Pinpoint the cell where the given text exists, returning its [X, Y] midpoint coordinate. 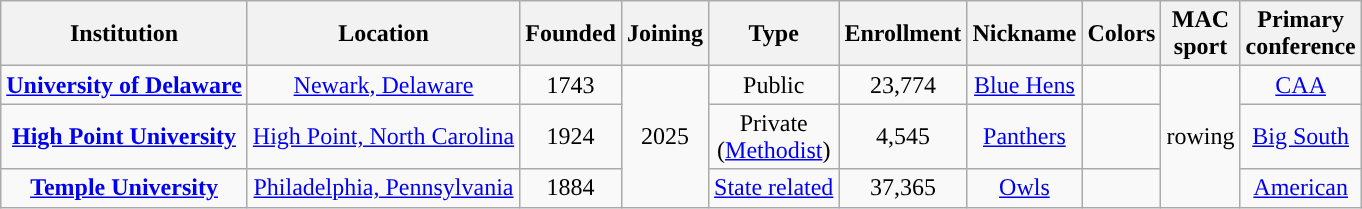
1924 [571, 136]
Enrollment [903, 34]
Type [774, 34]
1884 [571, 188]
Blue Hens [1024, 85]
rowing [1200, 136]
University of Delaware [124, 85]
Primaryconference [1300, 34]
Colors [1122, 34]
High Point, North Carolina [383, 136]
Panthers [1024, 136]
Public [774, 85]
Philadelphia, Pennsylvania [383, 188]
Nickname [1024, 34]
Private(Methodist) [774, 136]
High Point University [124, 136]
Founded [571, 34]
American [1300, 188]
Big South [1300, 136]
State related [774, 188]
23,774 [903, 85]
MACsport [1200, 34]
Newark, Delaware [383, 85]
4,545 [903, 136]
Institution [124, 34]
2025 [664, 136]
Location [383, 34]
Joining [664, 34]
Owls [1024, 188]
Temple University [124, 188]
37,365 [903, 188]
1743 [571, 85]
CAA [1300, 85]
